Pinpoint the cell where the given text exists, returning its (x, y) midpoint coordinate. 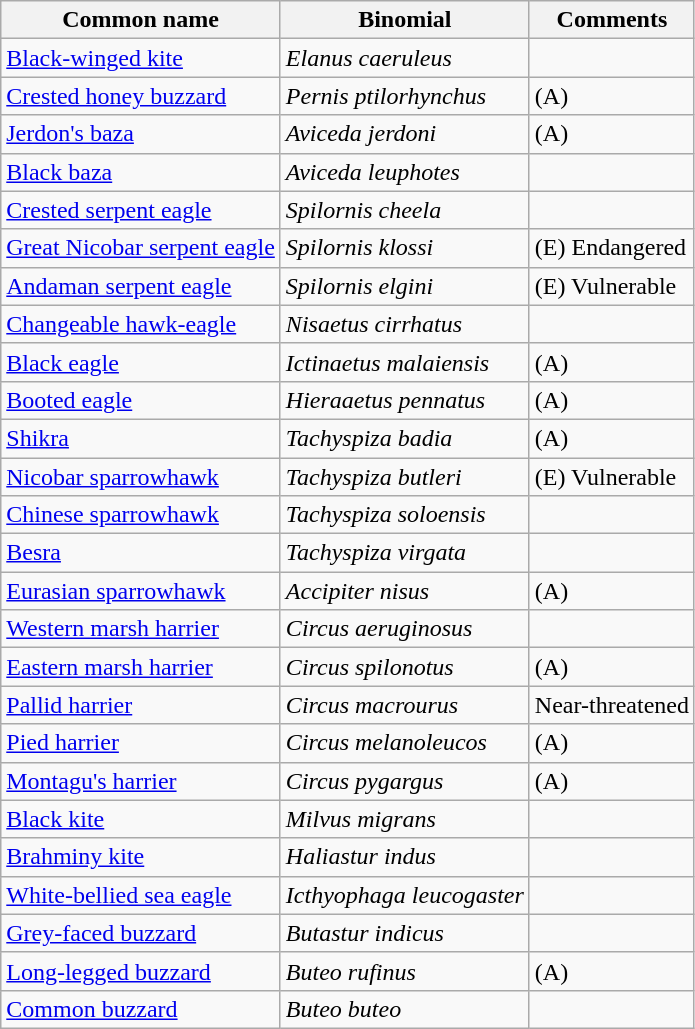
Black kite (141, 819)
Grey-faced buzzard (141, 933)
Crested honey buzzard (141, 96)
Shikra (141, 438)
Circus spilonotus (404, 667)
Circus macrourus (404, 705)
Tachyspiza badia (404, 438)
Common name (141, 20)
Black baza (141, 172)
Common buzzard (141, 1009)
Eastern marsh harrier (141, 667)
Andaman serpent eagle (141, 286)
Booted eagle (141, 400)
Chinese sparrowhawk (141, 515)
Pallid harrier (141, 705)
Accipiter nisus (404, 591)
Great Nicobar serpent eagle (141, 248)
Nicobar sparrowhawk (141, 477)
Black eagle (141, 362)
Spilornis klossi (404, 248)
Montagu's harrier (141, 781)
Pied harrier (141, 743)
Black-winged kite (141, 58)
Butastur indicus (404, 933)
Circus pygargus (404, 781)
Circus melanoleucos (404, 743)
Nisaetus cirrhatus (404, 324)
Changeable hawk-eagle (141, 324)
Elanus caeruleus (404, 58)
(E) Endangered (612, 248)
Besra (141, 553)
Icthyophaga leucogaster (404, 895)
Aviceda jerdoni (404, 134)
Ictinaetus malaiensis (404, 362)
Brahminy kite (141, 857)
Milvus migrans (404, 819)
Hieraaetus pennatus (404, 400)
Spilornis cheela (404, 210)
Tachyspiza soloensis (404, 515)
Spilornis elgini (404, 286)
Tachyspiza butleri (404, 477)
Binomial (404, 20)
Crested serpent eagle (141, 210)
Pernis ptilorhynchus (404, 96)
Buteo rufinus (404, 971)
Near-threatened (612, 705)
Aviceda leuphotes (404, 172)
Jerdon's baza (141, 134)
Long-legged buzzard (141, 971)
Western marsh harrier (141, 629)
Eurasian sparrowhawk (141, 591)
Comments (612, 20)
Circus aeruginosus (404, 629)
Buteo buteo (404, 1009)
White-bellied sea eagle (141, 895)
Tachyspiza virgata (404, 553)
Haliastur indus (404, 857)
